Determine the [X, Y] coordinate at the center of the cell enclosing the given text.  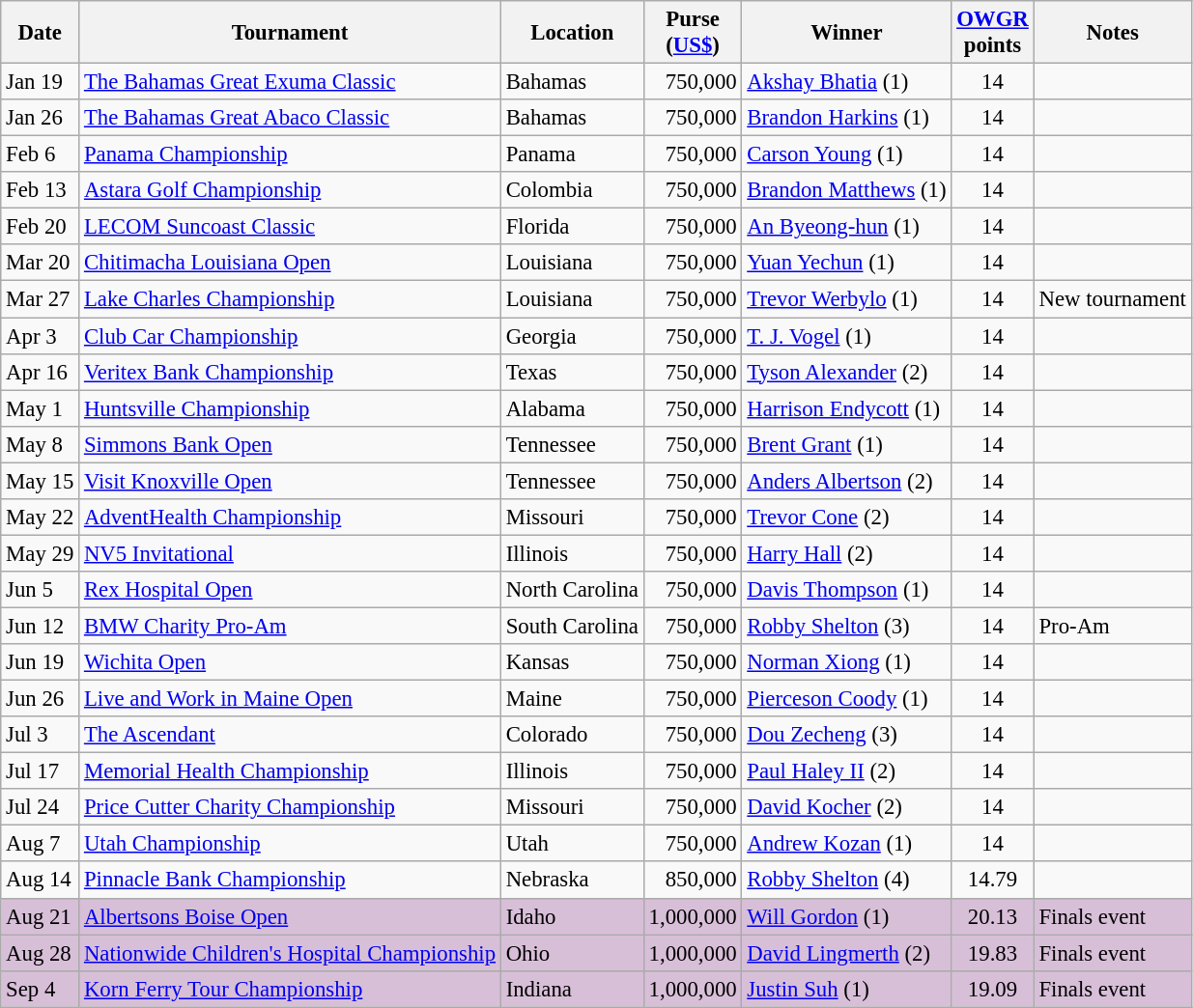
Veritex Bank Championship [290, 372]
14.79 [993, 881]
Brandon Matthews (1) [846, 190]
Albertsons Boise Open [290, 916]
Paul Haley II (2) [846, 771]
Date [41, 33]
Apr 16 [41, 372]
Feb 20 [41, 227]
T. J. Vogel (1) [846, 336]
Florida [572, 227]
May 29 [41, 553]
Pinnacle Bank Championship [290, 881]
The Bahamas Great Abaco Classic [290, 118]
Visit Knoxville Open [290, 481]
19.09 [993, 989]
Harrison Endycott (1) [846, 408]
Location [572, 33]
LECOM Suncoast Classic [290, 227]
Tournament [290, 33]
Jun 5 [41, 590]
An Byeong-hun (1) [846, 227]
May 15 [41, 481]
Justin Suh (1) [846, 989]
Georgia [572, 336]
Utah Championship [290, 844]
Mar 27 [41, 299]
North Carolina [572, 590]
David Lingmerth (2) [846, 953]
Jul 3 [41, 735]
Jun 26 [41, 699]
Sep 4 [41, 989]
May 8 [41, 444]
Carson Young (1) [846, 154]
New tournament [1113, 299]
Maine [572, 699]
Club Car Championship [290, 336]
David Kocher (2) [846, 807]
Panama Championship [290, 154]
Chitimacha Louisiana Open [290, 264]
Alabama [572, 408]
Harry Hall (2) [846, 553]
Jul 24 [41, 807]
Dou Zecheng (3) [846, 735]
Apr 3 [41, 336]
Texas [572, 372]
Brent Grant (1) [846, 444]
Will Gordon (1) [846, 916]
Pro-Am [1113, 626]
Brandon Harkins (1) [846, 118]
Norman Xiong (1) [846, 662]
The Ascendant [290, 735]
20.13 [993, 916]
Robby Shelton (4) [846, 881]
AdventHealth Championship [290, 518]
BMW Charity Pro-Am [290, 626]
Astara Golf Championship [290, 190]
Trevor Werbylo (1) [846, 299]
Rex Hospital Open [290, 590]
Notes [1113, 33]
Wichita Open [290, 662]
Korn Ferry Tour Championship [290, 989]
Jun 12 [41, 626]
Robby Shelton (3) [846, 626]
May 22 [41, 518]
Kansas [572, 662]
Andrew Kozan (1) [846, 844]
Nebraska [572, 881]
OWGRpoints [993, 33]
Jun 19 [41, 662]
Panama [572, 154]
Ohio [572, 953]
Aug 21 [41, 916]
Feb 13 [41, 190]
Colombia [572, 190]
Memorial Health Championship [290, 771]
Nationwide Children's Hospital Championship [290, 953]
Aug 7 [41, 844]
Huntsville Championship [290, 408]
850,000 [693, 881]
Winner [846, 33]
Pierceson Coody (1) [846, 699]
May 1 [41, 408]
Davis Thompson (1) [846, 590]
Purse(US$) [693, 33]
Utah [572, 844]
Idaho [572, 916]
Aug 28 [41, 953]
Simmons Bank Open [290, 444]
NV5 Invitational [290, 553]
Yuan Yechun (1) [846, 264]
Tyson Alexander (2) [846, 372]
Price Cutter Charity Championship [290, 807]
Lake Charles Championship [290, 299]
The Bahamas Great Exuma Classic [290, 82]
South Carolina [572, 626]
Jan 19 [41, 82]
Mar 20 [41, 264]
Trevor Cone (2) [846, 518]
19.83 [993, 953]
Aug 14 [41, 881]
Indiana [572, 989]
Jul 17 [41, 771]
Colorado [572, 735]
Anders Albertson (2) [846, 481]
Feb 6 [41, 154]
Jan 26 [41, 118]
Live and Work in Maine Open [290, 699]
Akshay Bhatia (1) [846, 82]
